Provide the (X, Y) coordinate of the cell's center where the given text is located.  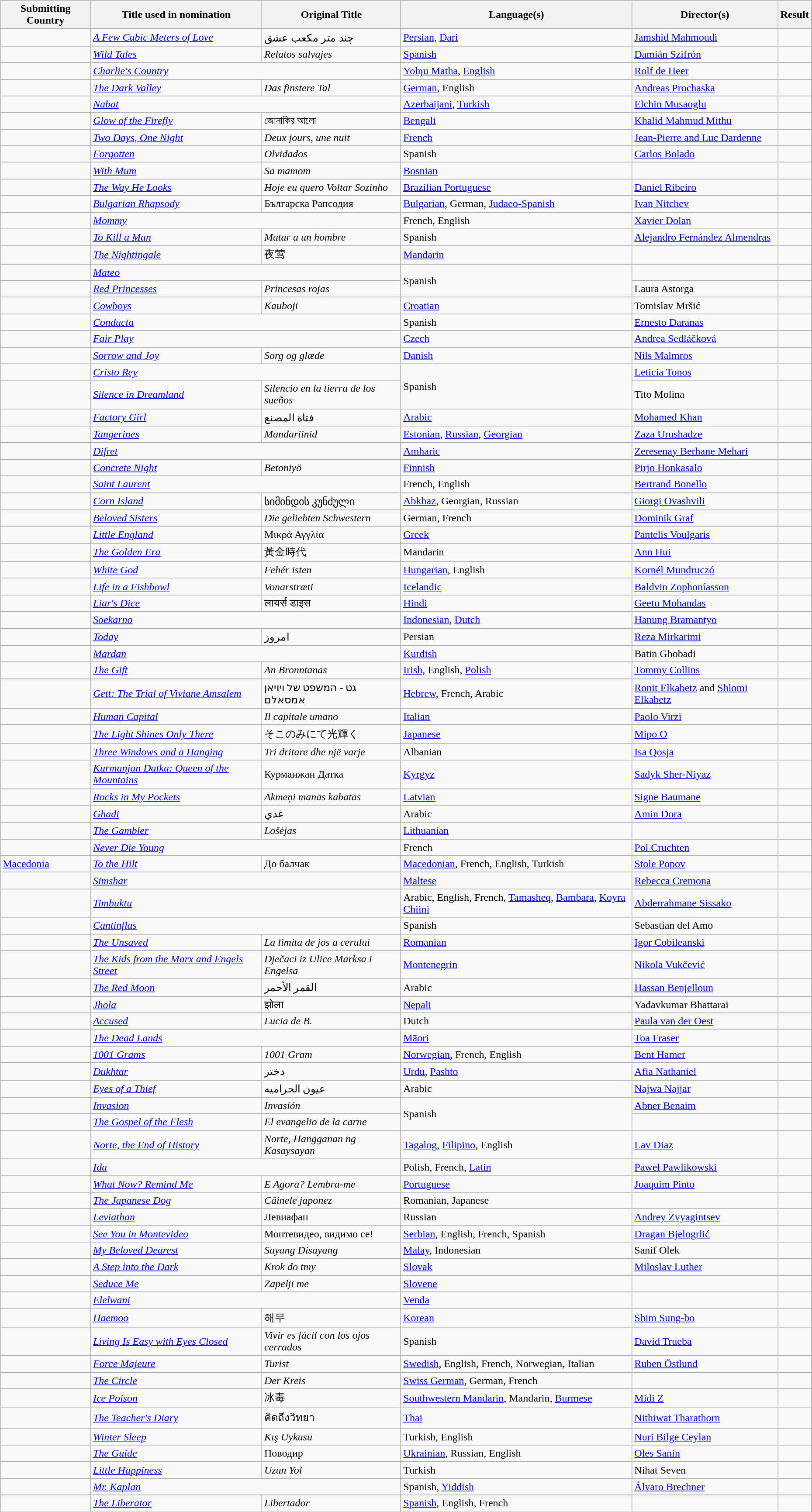
Ronit Elkabetz and Shlomi Elkabetz (705, 693)
Persian, Dari (516, 38)
Conducta (245, 322)
Tommy Collins (705, 670)
Haemoo (176, 1318)
Arabic, English, French, Tamasheq, Bambara, Koyra Chiini (516, 903)
Slovak (516, 1267)
Reza Mirkarimi (705, 637)
The Golden Era (176, 553)
Forgotten (176, 154)
Bertrand Bonello (705, 484)
Amin Dora (705, 814)
La limita de jos a cerului (331, 942)
Xavier Dolan (705, 220)
Saint Laurent (245, 484)
Eyes of a Thief (176, 1089)
To Kill a Man (176, 237)
Two Days, One Night (176, 138)
German, English (516, 88)
Dukhtar (176, 1071)
Damián Szifrón (705, 54)
Andrey Zvyagintsev (705, 1217)
The Teacher's Diary (176, 1418)
冰毒 (331, 1398)
Zaza Urushadze (705, 434)
Leticia Tonos (705, 372)
Simshar (245, 881)
Fehér isten (331, 570)
Kyrgyz (516, 775)
Accused (176, 1021)
Kornél Mundruczó (705, 570)
Irish, English, Polish (516, 670)
Latvian (516, 797)
Azerbaijani, Turkish (516, 104)
Giorgi Ovashvili (705, 501)
A Step into the Dark (176, 1267)
Tangerines (176, 434)
Sayang Disayang (331, 1250)
Norte, Hangganan ng Kasaysayan (331, 1145)
Danish (516, 355)
Alejandro Fernández Almendras (705, 237)
Ann Hui (705, 553)
Estonian, Russian, Georgian (516, 434)
Swedish, English, French, Norwegian, Italian (516, 1364)
Turkish (516, 1470)
Ukrainian, Russian, English (516, 1453)
Montenegrin (516, 965)
A Few Cubic Meters of Love (176, 38)
القمر الأحمر (331, 988)
Rocks in My Pockets (176, 797)
Lošėjas (331, 831)
See You in Montevideo (176, 1233)
Tri dritare dhe një varje (331, 752)
Matar a un hombre (331, 237)
The Unsaved (176, 942)
Nihat Seven (705, 1470)
夜莺 (331, 255)
Nithiwat Tharathorn (705, 1418)
Isa Qosja (705, 752)
Lav Diaz (705, 1145)
Malay, Indonesian (516, 1250)
Polish, French, Latin (516, 1167)
Jhola (176, 1005)
To the Hilt (176, 864)
The Nightingale (176, 255)
Macedonia (45, 864)
فتاة المصنع (331, 417)
Ice Poison (176, 1398)
Paula van der Oest (705, 1021)
Dominik Graf (705, 518)
Three Windows and a Hanging (176, 752)
Gett: The Trial of Viviane Amsalem (176, 693)
Abner Benaim (705, 1106)
Korean (516, 1318)
Álvaro Brechner (705, 1487)
Kauboji (331, 306)
Bent Hamer (705, 1054)
Urdu, Pashto (516, 1071)
Nuri Bilge Ceylan (705, 1437)
Charlie's Country (245, 71)
Māori (516, 1038)
Today (176, 637)
Sorrow and Joy (176, 355)
Ghadi (176, 814)
Igor Cobileanski (705, 942)
黃金時代 (331, 553)
Dragan Bjelogrlić (705, 1233)
دختر (331, 1071)
The Circle (176, 1380)
Cristo Rey (245, 372)
Romanian (516, 942)
Левиафан (331, 1217)
The Kids from the Marx and Engels Street (176, 965)
عيون الحراميه (331, 1089)
Toa Fraser (705, 1038)
Elelwani (245, 1300)
Spanish, English, French (516, 1503)
Bulgarian Rhapsody (176, 204)
Leviathan (176, 1217)
Soekarno (245, 620)
Silencio en la tierra de los sueños (331, 395)
German, French (516, 518)
Daniel Ribeiro (705, 187)
The Liberator (176, 1503)
Sa mamom (331, 171)
Pol Cruchten (705, 847)
Midi Z (705, 1398)
Persian (516, 637)
Tagalog, Filipino, English (516, 1145)
Zeresenay Berhane Mehari (705, 451)
Signe Baumane (705, 797)
Dutch (516, 1021)
Language(s) (516, 15)
Human Capital (176, 716)
Indonesian, Dutch (516, 620)
Hungarian, English (516, 570)
Mipo O (705, 734)
Portuguese (516, 1184)
The Light Shines Only There (176, 734)
Българска Рапсодия (331, 204)
Cowboys (176, 306)
The Dark Valley (176, 88)
Поводир (331, 1453)
Director(s) (705, 15)
Mardan (245, 654)
Nepali (516, 1005)
คิดถึงวิทยา (331, 1418)
Spanish, Yiddish (516, 1487)
Ida (245, 1167)
Abderrahmane Sissako (705, 903)
Amharic (516, 451)
Red Princesses (176, 289)
სიმინდის კუნძული (331, 501)
Hoje eu quero Voltar Sozinho (331, 187)
The Way He Looks (176, 187)
Macedonian, French, English, Turkish (516, 864)
Câinele japonez (331, 1200)
White God (176, 570)
Invasion (176, 1106)
Albanian (516, 752)
Russian (516, 1217)
El evangelio de la carne (331, 1122)
Romanian, Japanese (516, 1200)
해무 (331, 1318)
Corn Island (176, 501)
Timbuktu (245, 903)
Libertador (331, 1503)
लायर्स डाइस (331, 603)
Geetu Mohandas (705, 603)
Jean-Pierre and Luc Dardenne (705, 138)
Factory Girl (176, 417)
そこのみにて光輝く (331, 734)
1001 Gram (331, 1054)
چند متر مکعب عشق (331, 38)
До балчак (331, 864)
امروز (331, 637)
My Beloved Dearest (176, 1250)
Serbian, English, French, Spanish (516, 1233)
Krok do tmy (331, 1267)
Brazilian Portuguese (516, 187)
Stole Popov (705, 864)
Icelandic (516, 586)
Tomislav Mršić (705, 306)
Never Die Young (245, 847)
Lithuanian (516, 831)
Nabat (245, 104)
Mateo (245, 272)
Life in a Fishbowl (176, 586)
Princesas rojas (331, 289)
The Japanese Dog (176, 1200)
Beloved Sisters (176, 518)
Southwestern Mandarin, Mandarin, Burmese (516, 1398)
Paweł Pawlikowski (705, 1167)
גט - המשפט של ויויאן אמסאלם (331, 693)
Thai (516, 1418)
Il capitale umano (331, 716)
Tito Molina (705, 395)
Vonarstræti (331, 586)
Cantinflas (245, 926)
Mr. Kaplan (245, 1487)
Lucia de B. (331, 1021)
Hanung Bramantyo (705, 620)
E Agora? Lembra-me (331, 1184)
Submitting Country (45, 15)
Nikola Vukčević (705, 965)
Ernesto Daranas (705, 322)
Najwa Najjar (705, 1089)
Turkish, English (516, 1437)
The Dead Lands (245, 1038)
Paolo Virzì (705, 716)
Yadavkumar Bhattarai (705, 1005)
Курманжан Датка (331, 775)
Pantelis Voulgaris (705, 535)
Betoniyö (331, 468)
Invasión (331, 1106)
Μικρά Αγγλία (331, 535)
Finnish (516, 468)
Sanif Olek (705, 1250)
Venda (516, 1300)
Dječaci iz Ulice Marksa i Engelsa (331, 965)
Miloslav Luther (705, 1267)
Result (795, 15)
What Now? Remind Me (176, 1184)
Монтевидео, видимо се! (331, 1233)
The Gambler (176, 831)
Laura Astorga (705, 289)
Force Majeure (176, 1364)
The Gospel of the Flesh (176, 1122)
Kurmanjan Datka: Queen of the Mountains (176, 775)
Title used in nomination (176, 15)
Fair Play (245, 339)
Little Happiness (176, 1470)
Ivan Nitchev (705, 204)
Carlos Bolado (705, 154)
झोला (331, 1005)
Das finstere Tal (331, 88)
Hassan Benjelloun (705, 988)
غدي (331, 814)
Abkhaz, Georgian, Russian (516, 501)
Batin Ghobadi (705, 654)
Afia Nathaniel (705, 1071)
Slovene (516, 1284)
Liar's Dice (176, 603)
Living Is Easy with Eyes Closed (176, 1341)
Kış Uykusu (331, 1437)
Khalid Mahmud Mithu (705, 121)
Akmeņi manās kabatās (331, 797)
An Bronntanas (331, 670)
জোনাকির আলো (331, 121)
The Red Moon (176, 988)
The Guide (176, 1453)
Olvidados (331, 154)
Glow of the Firefly (176, 121)
Andrea Sedláčková (705, 339)
Turist (331, 1364)
Jamshid Mahmoudi (705, 38)
Norte, the End of History (176, 1145)
Croatian (516, 306)
Der Kreis (331, 1380)
Sorg og glæde (331, 355)
Norwegian, French, English (516, 1054)
Original Title (331, 15)
Kurdish (516, 654)
Swiss German, German, French (516, 1380)
Hindi (516, 603)
Sebastian del Amo (705, 926)
Difret (245, 451)
Silence in Dreamland (176, 395)
Mommy (245, 220)
Concrete Night (176, 468)
Andreas Prochaska (705, 88)
Maltese (516, 881)
Bengali (516, 121)
Hebrew, French, Arabic (516, 693)
Sadyk Sher-Niyaz (705, 775)
Japanese (516, 734)
Shim Sung-bo (705, 1318)
Czech (516, 339)
Yolŋu Matha, English (516, 71)
Joaquim Pinto (705, 1184)
Oles Sanin (705, 1453)
Nils Malmros (705, 355)
Greek (516, 535)
Die geliebten Schwestern (331, 518)
Bosnian (516, 171)
David Trueba (705, 1341)
Uzun Yol (331, 1470)
Relatos salvajes (331, 54)
Ruben Östlund (705, 1364)
Mohamed Khan (705, 417)
Baldvin Zophoníasson (705, 586)
Italian (516, 716)
Little England (176, 535)
Rolf de Heer (705, 71)
Bulgarian, German, Judaeo-Spanish (516, 204)
Winter Sleep (176, 1437)
Wild Tales (176, 54)
Rebecca Cremona (705, 881)
Zapelji me (331, 1284)
Deux jours, une nuit (331, 138)
Vivir es fácil con los ojos cerrados (331, 1341)
Elchin Musaoglu (705, 104)
The Gift (176, 670)
Seduce Me (176, 1284)
With Mum (176, 171)
1001 Grams (176, 1054)
Pirjo Honkasalo (705, 468)
Mandariinid (331, 434)
